From the cell containing the given text, extract its center point as (X, Y) coordinate. 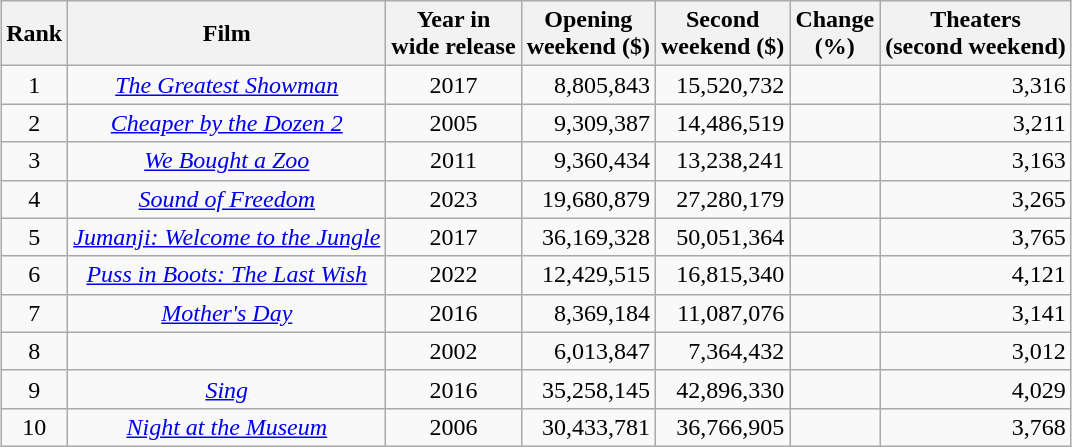
4 (34, 199)
6,013,847 (588, 351)
Film (227, 34)
2 (34, 123)
8,805,843 (588, 85)
3,765 (976, 237)
Jumanji: Welcome to the Jungle (227, 237)
2002 (454, 351)
Sing (227, 389)
Openingweekend ($) (588, 34)
2022 (454, 275)
4,029 (976, 389)
Mother's Day (227, 313)
3,012 (976, 351)
Year inwide release (454, 34)
42,896,330 (722, 389)
35,258,145 (588, 389)
9 (34, 389)
7,364,432 (722, 351)
8,369,184 (588, 313)
Change(%) (835, 34)
11,087,076 (722, 313)
12,429,515 (588, 275)
50,051,364 (722, 237)
16,815,340 (722, 275)
3,316 (976, 85)
6 (34, 275)
Theaters(second weekend) (976, 34)
3,768 (976, 427)
We Bought a Zoo (227, 161)
14,486,519 (722, 123)
1 (34, 85)
8 (34, 351)
3,211 (976, 123)
Cheaper by the Dozen 2 (227, 123)
Night at the Museum (227, 427)
2006 (454, 427)
2023 (454, 199)
27,280,179 (722, 199)
19,680,879 (588, 199)
10 (34, 427)
9,360,434 (588, 161)
15,520,732 (722, 85)
3 (34, 161)
9,309,387 (588, 123)
3,141 (976, 313)
2005 (454, 123)
5 (34, 237)
Secondweekend ($) (722, 34)
36,169,328 (588, 237)
Sound of Freedom (227, 199)
4,121 (976, 275)
Puss in Boots: The Last Wish (227, 275)
The Greatest Showman (227, 85)
Rank (34, 34)
36,766,905 (722, 427)
30,433,781 (588, 427)
3,265 (976, 199)
7 (34, 313)
2011 (454, 161)
13,238,241 (722, 161)
3,163 (976, 161)
